Determine the (x, y) coordinate at the center of the cell enclosing the given text.  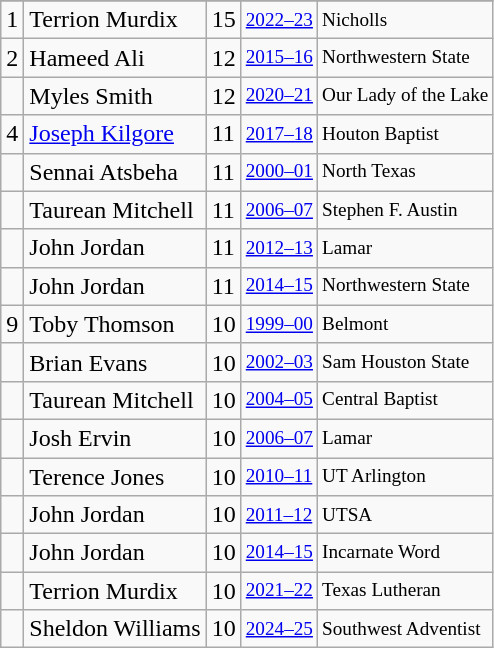
Brian Evans (115, 362)
Joseph Kilgore (115, 134)
Southwest Adventist (406, 629)
Nicholls (406, 20)
2021–22 (279, 591)
2024–25 (279, 629)
Terence Jones (115, 477)
2011–12 (279, 515)
Incarnate Word (406, 553)
Texas Lutheran (406, 591)
Belmont (406, 324)
Toby Thomson (115, 324)
Josh Ervin (115, 438)
2017–18 (279, 134)
Sheldon Williams (115, 629)
9 (12, 324)
2022–23 (279, 20)
Sennai Atsbeha (115, 172)
Stephen F. Austin (406, 210)
UT Arlington (406, 477)
Houton Baptist (406, 134)
4 (12, 134)
2010–11 (279, 477)
Sam Houston State (406, 362)
1999–00 (279, 324)
2 (12, 58)
1 (12, 20)
2012–13 (279, 248)
North Texas (406, 172)
Central Baptist (406, 400)
2020–21 (279, 96)
Myles Smith (115, 96)
2004–05 (279, 400)
Hameed Ali (115, 58)
2002–03 (279, 362)
Our Lady of the Lake (406, 96)
UTSA (406, 515)
2015–16 (279, 58)
15 (224, 20)
2000–01 (279, 172)
